Determine the (X, Y) coordinate at the center of the cell enclosing the given text.  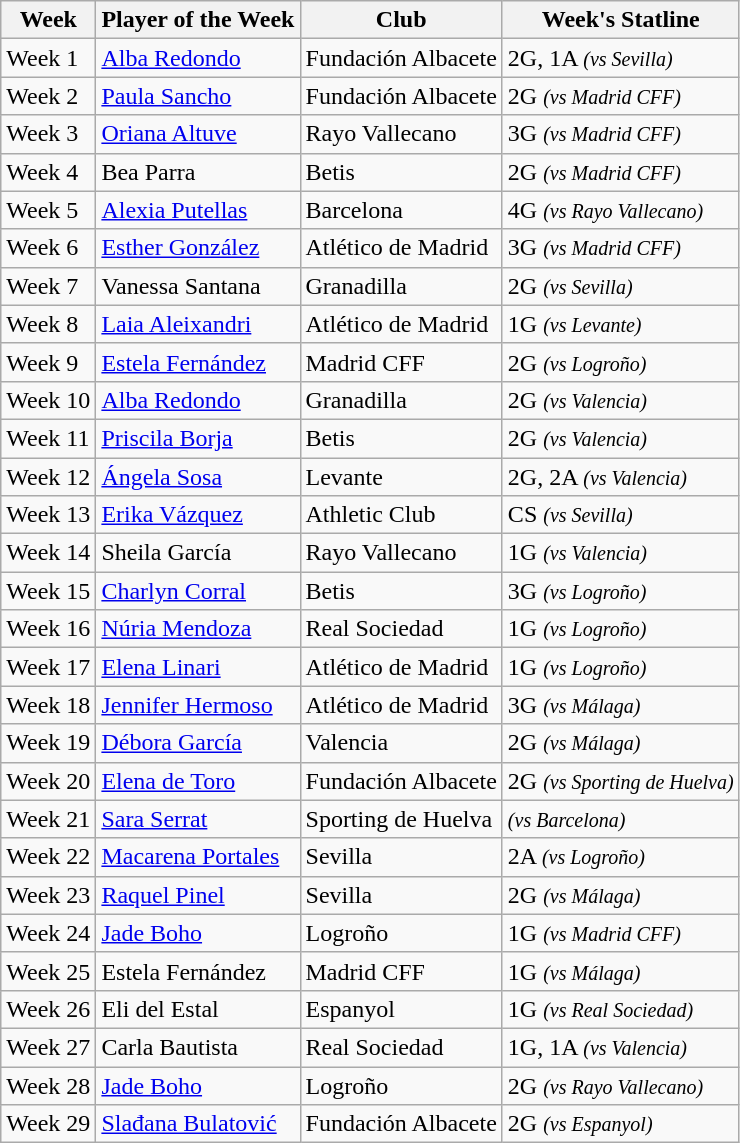
Week 9 (48, 362)
Week 3 (48, 134)
Macarena Portales (198, 857)
Alexia Putellas (198, 210)
Week 18 (48, 705)
1G (vs Madrid CFF) (620, 933)
Club (401, 20)
Laia Aleixandri (198, 324)
Week 22 (48, 857)
1G (vs Málaga) (620, 971)
Jennifer Hermoso (198, 705)
Barcelona (401, 210)
Paula Sancho (198, 96)
Week 24 (48, 933)
Débora García (198, 743)
Vanessa Santana (198, 286)
Erika Vázquez (198, 515)
Week 7 (48, 286)
Week 19 (48, 743)
Week (48, 20)
2G (vs Logroño) (620, 362)
Week 16 (48, 629)
2G (vs Espanyol) (620, 1124)
Eli del Estal (198, 1009)
Week 5 (48, 210)
Sporting de Huelva (401, 819)
Week 20 (48, 781)
Week 23 (48, 895)
Week 4 (48, 172)
Carla Bautista (198, 1047)
1G, 1A (vs Valencia) (620, 1047)
3G (vs Logroño) (620, 591)
2G, 1A (vs Sevilla) (620, 58)
Espanyol (401, 1009)
Player of the Week (198, 20)
Week 21 (48, 819)
Week 17 (48, 667)
CS (vs Sevilla) (620, 515)
Week 27 (48, 1047)
Priscila Borja (198, 438)
Raquel Pinel (198, 895)
4G (vs Rayo Vallecano) (620, 210)
Charlyn Corral (198, 591)
Sheila García (198, 553)
3G (vs Málaga) (620, 705)
Week 2 (48, 96)
Bea Parra (198, 172)
Week 15 (48, 591)
Week 1 (48, 58)
Oriana Altuve (198, 134)
Athletic Club (401, 515)
Week 10 (48, 400)
Week 13 (48, 515)
Week 28 (48, 1085)
Valencia (401, 743)
Elena de Toro (198, 781)
Ángela Sosa (198, 477)
Week 29 (48, 1124)
Week 26 (48, 1009)
Week 8 (48, 324)
1G (vs Real Sociedad) (620, 1009)
Week 25 (48, 971)
Núria Mendoza (198, 629)
Elena Linari (198, 667)
1G (vs Valencia) (620, 553)
Levante (401, 477)
Week 11 (48, 438)
Slađana Bulatović (198, 1124)
Week 12 (48, 477)
Week 14 (48, 553)
Week's Statline (620, 20)
2A (vs Logroño) (620, 857)
Sara Serrat (198, 819)
1G (vs Levante) (620, 324)
2G (vs Sporting de Huelva) (620, 781)
2G (vs Rayo Vallecano) (620, 1085)
Week 6 (48, 248)
Esther González (198, 248)
2G, 2A (vs Valencia) (620, 477)
(vs Barcelona) (620, 819)
2G (vs Sevilla) (620, 286)
